Identify which cell holds the provided text, then report its [x, y] central coordinate. 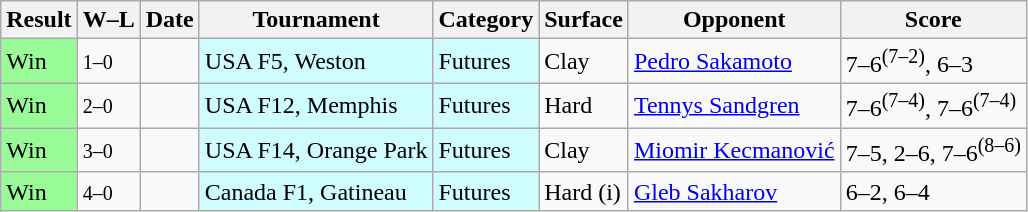
Gleb Sakharov [734, 191]
Category [486, 20]
Result [39, 20]
7–6(7–2), 6–3 [933, 62]
7–5, 2–6, 7–6(8–6) [933, 150]
W–L [108, 20]
Hard [584, 106]
1–0 [108, 62]
7–6(7–4), 7–6(7–4) [933, 106]
4–0 [108, 191]
Opponent [734, 20]
Score [933, 20]
6–2, 6–4 [933, 191]
Tennys Sandgren [734, 106]
USA F5, Weston [316, 62]
Tournament [316, 20]
Canada F1, Gatineau [316, 191]
Miomir Kecmanović [734, 150]
Surface [584, 20]
USA F14, Orange Park [316, 150]
Hard (i) [584, 191]
Date [170, 20]
2–0 [108, 106]
USA F12, Memphis [316, 106]
3–0 [108, 150]
Pedro Sakamoto [734, 62]
